Pinpoint the cell where the given text exists, returning its [x, y] midpoint coordinate. 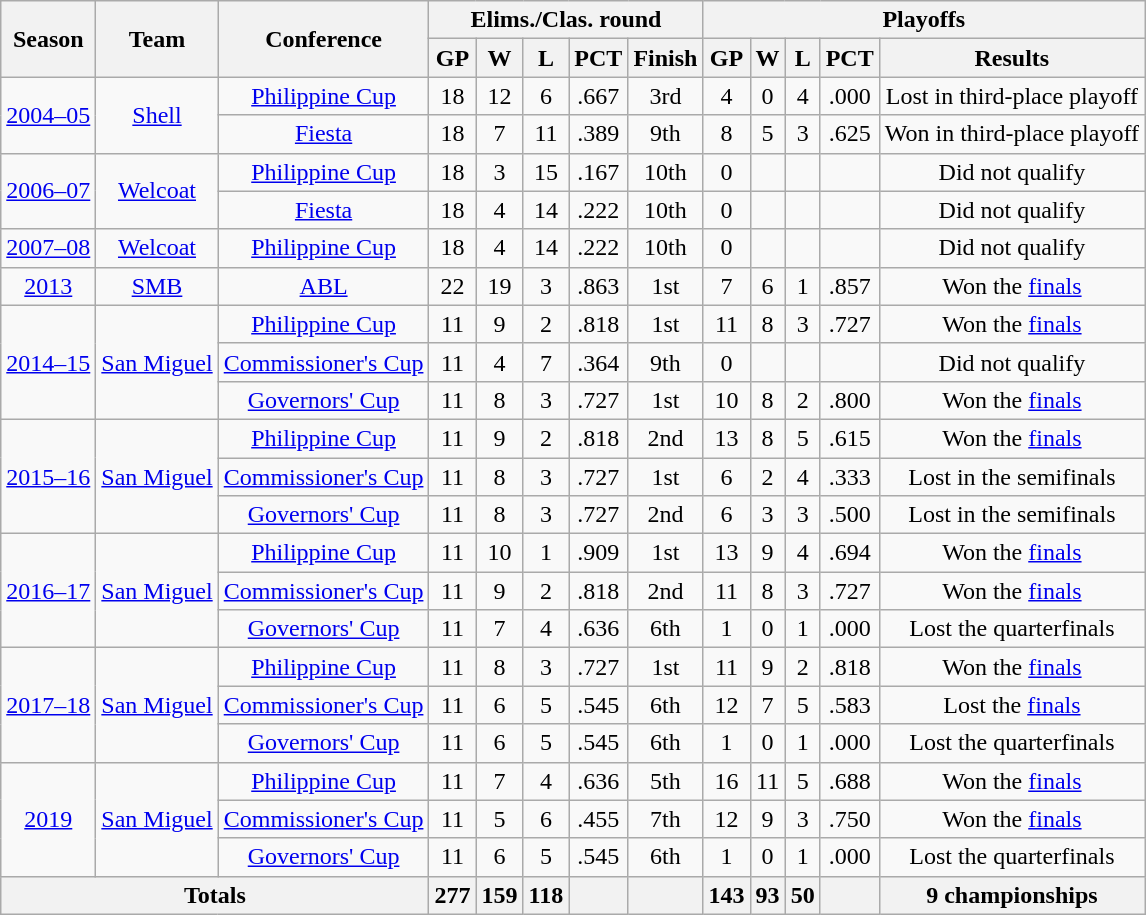
15 [546, 172]
19 [500, 286]
.857 [850, 286]
.583 [850, 705]
.750 [850, 819]
5th [666, 781]
50 [802, 895]
.455 [598, 819]
Playoffs [924, 20]
2016–17 [48, 591]
.694 [850, 553]
.800 [850, 400]
Team [157, 39]
Results [1012, 58]
2014–15 [48, 362]
.625 [850, 134]
.364 [598, 362]
Totals [215, 895]
2013 [48, 286]
16 [726, 781]
ABL [324, 286]
93 [768, 895]
2006–07 [48, 191]
22 [452, 286]
Won in third-place playoff [1012, 134]
9 championships [1012, 895]
2017–18 [48, 705]
Finish [666, 58]
159 [500, 895]
.167 [598, 172]
277 [452, 895]
Elims./Clas. round [566, 20]
.333 [850, 477]
2015–16 [48, 476]
.909 [598, 553]
3rd [666, 96]
.688 [850, 781]
Shell [157, 115]
Conference [324, 39]
.863 [598, 286]
143 [726, 895]
SMB [157, 286]
7th [666, 819]
Lost in third-place playoff [1012, 96]
2019 [48, 819]
.389 [598, 134]
.615 [850, 438]
2007–08 [48, 248]
Season [48, 39]
118 [546, 895]
Lost the finals [1012, 705]
.500 [850, 515]
2004–05 [48, 115]
.667 [598, 96]
